Return (x, y) of the center of cell containing provided text 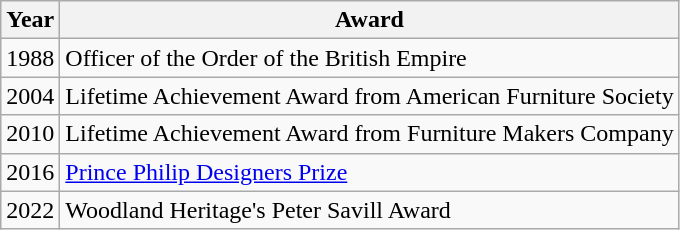
1988 (30, 58)
Officer of the Order of the British Empire (370, 58)
Lifetime Achievement Award from American Furniture Society (370, 96)
2016 (30, 172)
Year (30, 20)
Lifetime Achievement Award from Furniture Makers Company (370, 134)
Award (370, 20)
2010 (30, 134)
Woodland Heritage's Peter Savill Award (370, 210)
2004 (30, 96)
2022 (30, 210)
Prince Philip Designers Prize (370, 172)
